Return (X, Y) of the center of cell containing provided text 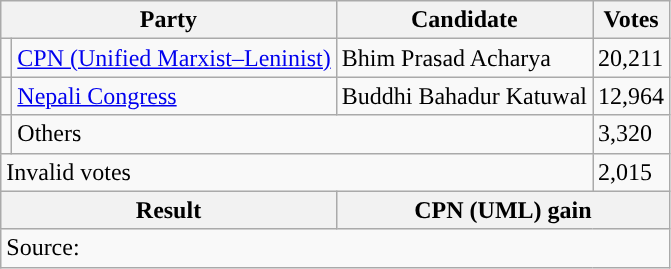
CPN (Unified Marxist–Leninist) (174, 58)
Nepali Congress (174, 96)
3,320 (632, 134)
Result (168, 210)
CPN (UML) gain (502, 210)
Buddhi Bahadur Katuwal (464, 96)
Party (168, 20)
Votes (632, 20)
2,015 (632, 172)
Candidate (464, 20)
Invalid votes (297, 172)
Others (302, 134)
12,964 (632, 96)
Source: (336, 248)
20,211 (632, 58)
Bhim Prasad Acharya (464, 58)
